Detect which cell encompasses the target text, then output its (x, y) center coordinate. 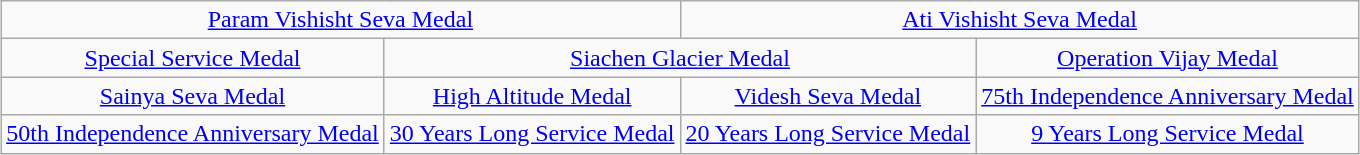
Videsh Seva Medal (828, 96)
High Altitude Medal (532, 96)
50th Independence Anniversary Medal (193, 134)
Ati Vishisht Seva Medal (1020, 20)
20 Years Long Service Medal (828, 134)
9 Years Long Service Medal (1168, 134)
Siachen Glacier Medal (680, 58)
Special Service Medal (193, 58)
75th Independence Anniversary Medal (1168, 96)
30 Years Long Service Medal (532, 134)
Operation Vijay Medal (1168, 58)
Sainya Seva Medal (193, 96)
Param Vishisht Seva Medal (340, 20)
